Find where the given text appears and provide that cell's center as (X, Y) coordinate. 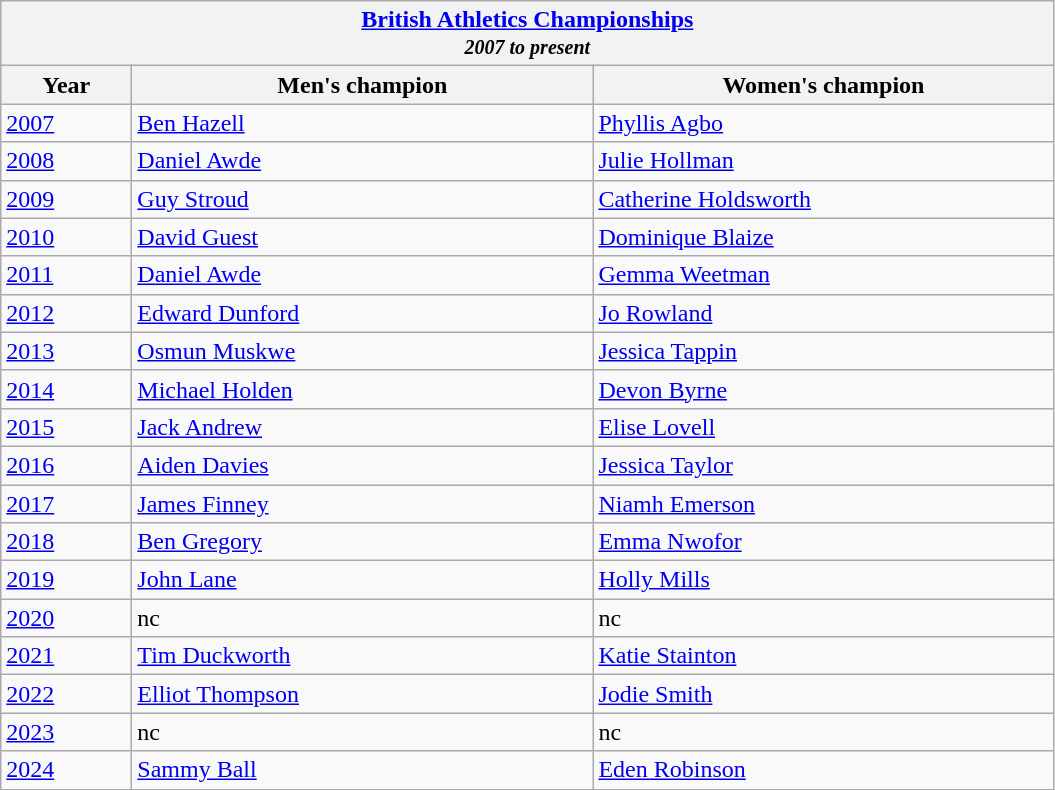
Jessica Taylor (824, 465)
Men's champion (362, 85)
Jodie Smith (824, 694)
2016 (66, 465)
Emma Nwofor (824, 542)
2013 (66, 351)
2010 (66, 237)
Osmun Muskwe (362, 351)
Guy Stroud (362, 199)
John Lane (362, 580)
2017 (66, 503)
Women's champion (824, 85)
Dominique Blaize (824, 237)
Aiden Davies (362, 465)
2008 (66, 161)
Eden Robinson (824, 770)
2007 (66, 123)
Gemma Weetman (824, 275)
2021 (66, 656)
Niamh Emerson (824, 503)
James Finney (362, 503)
David Guest (362, 237)
Sammy Ball (362, 770)
2024 (66, 770)
Devon Byrne (824, 389)
2012 (66, 313)
Catherine Holdsworth (824, 199)
Jessica Tappin (824, 351)
Elise Lovell (824, 427)
2009 (66, 199)
2014 (66, 389)
Phyllis Agbo (824, 123)
2015 (66, 427)
Katie Stainton (824, 656)
Ben Hazell (362, 123)
2023 (66, 732)
Jo Rowland (824, 313)
Edward Dunford (362, 313)
2022 (66, 694)
2011 (66, 275)
Julie Hollman (824, 161)
Jack Andrew (362, 427)
British Athletics Championships2007 to present (528, 34)
2020 (66, 618)
Tim Duckworth (362, 656)
2019 (66, 580)
Holly Mills (824, 580)
Ben Gregory (362, 542)
Michael Holden (362, 389)
Year (66, 85)
2018 (66, 542)
Elliot Thompson (362, 694)
